Locate the cell with the specified text and output its (X, Y) center coordinate. 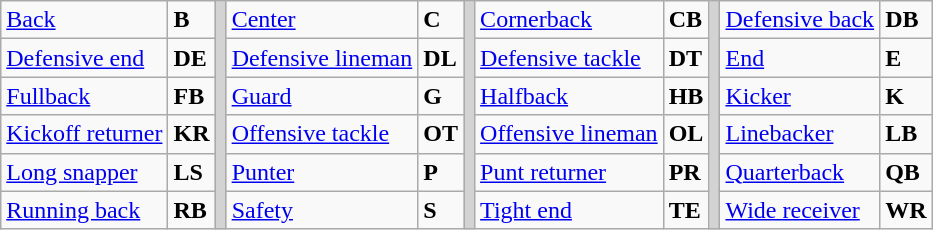
Defensive back (800, 20)
Long snapper (84, 172)
Defensive lineman (322, 58)
Tight end (570, 210)
OT (441, 134)
Offensive tackle (322, 134)
CB (686, 20)
Offensive lineman (570, 134)
C (441, 20)
Fullback (84, 96)
WR (906, 210)
K (906, 96)
FB (192, 96)
Cornerback (570, 20)
TE (686, 210)
Linebacker (800, 134)
DL (441, 58)
KR (192, 134)
Safety (322, 210)
LB (906, 134)
HB (686, 96)
QB (906, 172)
RB (192, 210)
Halfback (570, 96)
G (441, 96)
Kickoff returner (84, 134)
S (441, 210)
End (800, 58)
Center (322, 20)
DB (906, 20)
Defensive tackle (570, 58)
Quarterback (800, 172)
Defensive end (84, 58)
E (906, 58)
LS (192, 172)
DT (686, 58)
Guard (322, 96)
Punter (322, 172)
P (441, 172)
OL (686, 134)
DE (192, 58)
B (192, 20)
Running back (84, 210)
Kicker (800, 96)
Back (84, 20)
PR (686, 172)
Wide receiver (800, 210)
Punt returner (570, 172)
